Locate the cell with the specified text and output its (x, y) center coordinate. 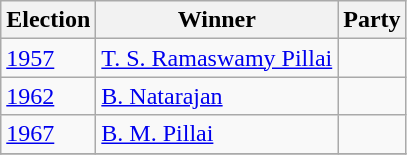
Election (48, 20)
1957 (48, 58)
1962 (48, 96)
Party (372, 20)
1967 (48, 134)
T. S. Ramaswamy Pillai (217, 58)
Winner (217, 20)
B. M. Pillai (217, 134)
B. Natarajan (217, 96)
